Locate the cell with the specified text and output its (x, y) center coordinate. 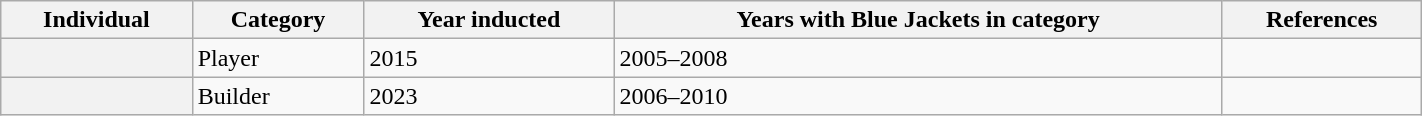
Individual (96, 20)
Category (278, 20)
References (1322, 20)
2015 (489, 58)
Player (278, 58)
Years with Blue Jackets in category (918, 20)
2005–2008 (918, 58)
2023 (489, 96)
Builder (278, 96)
2006–2010 (918, 96)
Year inducted (489, 20)
